Determine the [X, Y] coordinate at the center of the cell enclosing the given text.  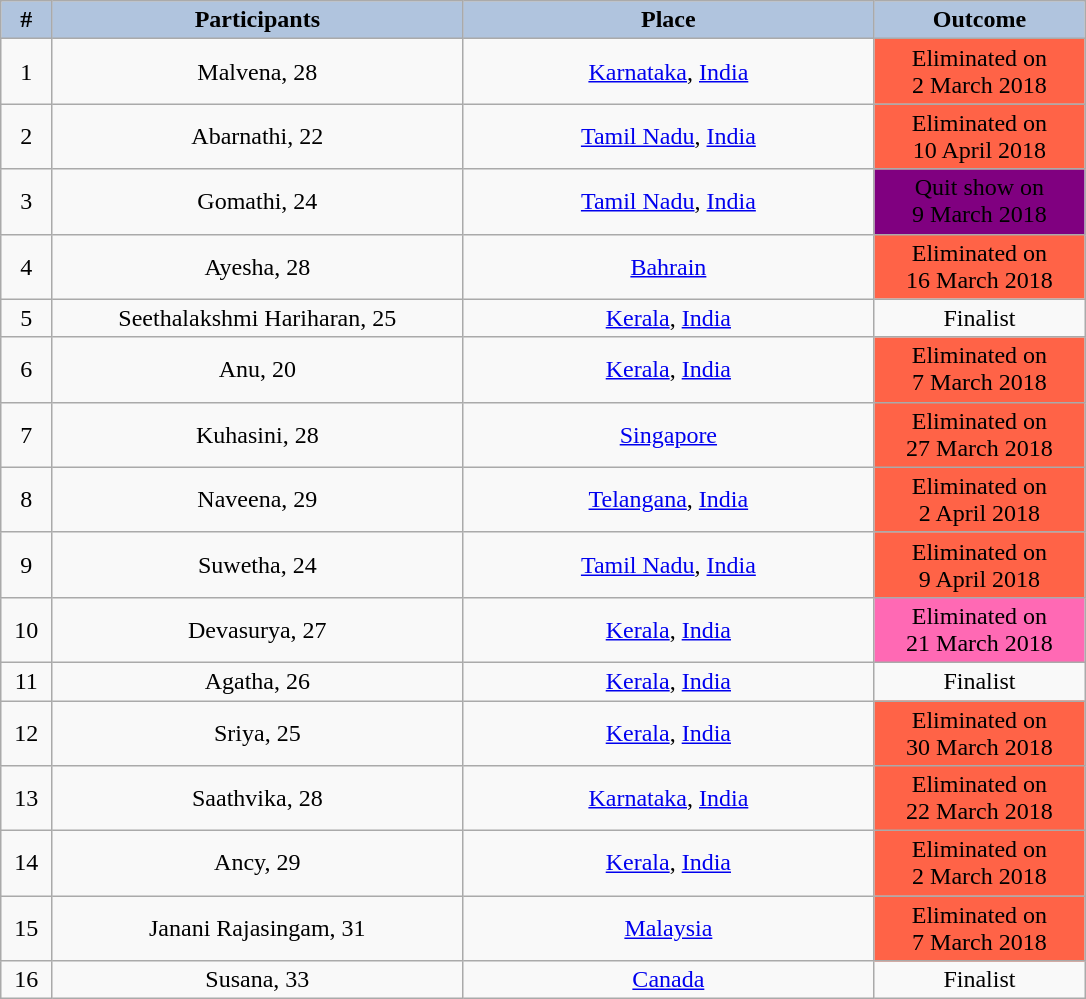
Ayesha, 28 [258, 266]
4 [26, 266]
Bahrain [668, 266]
9 [26, 564]
6 [26, 370]
Eliminated on 16 March 2018 [980, 266]
3 [26, 202]
11 [26, 681]
16 [26, 980]
Naveena, 29 [258, 500]
1 [26, 72]
Quit show on 9 March 2018 [980, 202]
15 [26, 928]
Singapore [668, 434]
Susana, 33 [258, 980]
14 [26, 864]
Eliminated on 22 March 2018 [980, 798]
Eliminated on 21 March 2018 [980, 630]
Eliminated on 2 April 2018 [980, 500]
Janani Rajasingam, 31 [258, 928]
Eliminated on 9 April 2018 [980, 564]
Kuhasini, 28 [258, 434]
Saathvika, 28 [258, 798]
Suwetha, 24 [258, 564]
# [26, 20]
Place [668, 20]
Devasurya, 27 [258, 630]
10 [26, 630]
Agatha, 26 [258, 681]
Ancy, 29 [258, 864]
Gomathi, 24 [258, 202]
Malaysia [668, 928]
5 [26, 318]
Outcome [980, 20]
Canada [668, 980]
Eliminated on 30 March 2018 [980, 732]
Sriya, 25 [258, 732]
Participants [258, 20]
12 [26, 732]
Abarnathi, 22 [258, 136]
Malvena, 28 [258, 72]
Eliminated on 27 March 2018 [980, 434]
7 [26, 434]
13 [26, 798]
Seethalakshmi Hariharan, 25 [258, 318]
8 [26, 500]
Telangana, India [668, 500]
Anu, 20 [258, 370]
2 [26, 136]
Eliminated on 10 April 2018 [980, 136]
